Find where the given text appears and provide that cell's center as [X, Y] coordinate. 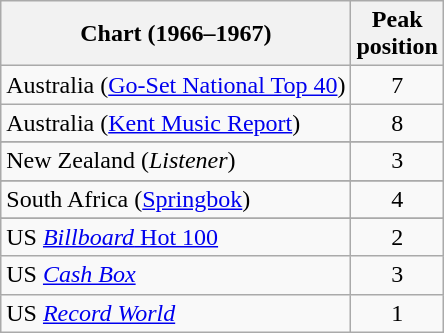
4 [397, 199]
7 [397, 85]
Australia (Go-Set National Top 40) [176, 85]
US Cash Box [176, 275]
US Billboard Hot 100 [176, 237]
New Zealand (Listener) [176, 161]
Peakposition [397, 34]
Chart (1966–1967) [176, 34]
South Africa (Springbok) [176, 199]
US Record World [176, 313]
8 [397, 123]
Australia (Kent Music Report) [176, 123]
1 [397, 313]
2 [397, 237]
